Find where the given text appears and provide that cell's center as (x, y) coordinate. 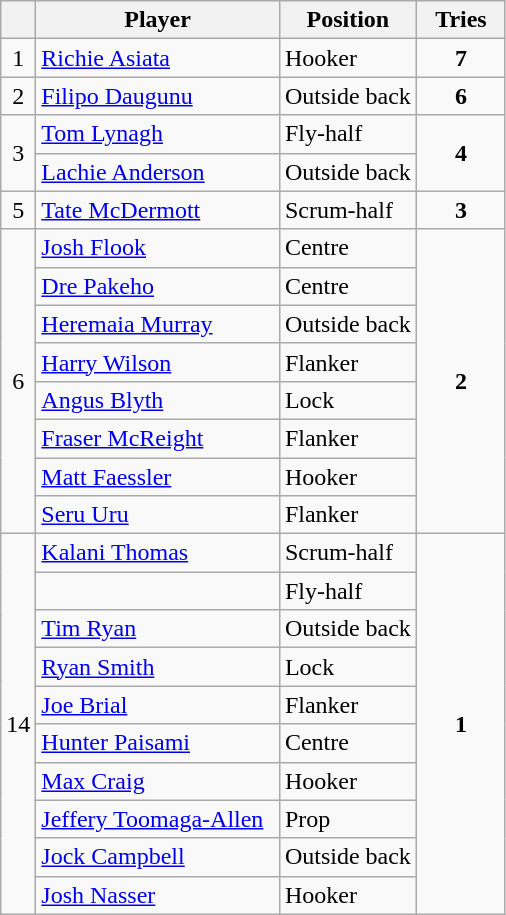
7 (460, 58)
Josh Flook (158, 248)
14 (18, 724)
Hunter Paisami (158, 743)
Matt Faessler (158, 477)
Filipo Daugunu (158, 96)
Lachie Anderson (158, 172)
Jeffery Toomaga-Allen (158, 819)
Tries (460, 20)
4 (460, 153)
Fraser McReight (158, 438)
Heremaia Murray (158, 324)
Tom Lynagh (158, 134)
5 (18, 210)
Richie Asiata (158, 58)
Seru Uru (158, 515)
Harry Wilson (158, 362)
Dre Pakeho (158, 286)
Josh Nasser (158, 895)
Ryan Smith (158, 667)
Player (158, 20)
Angus Blyth (158, 400)
Tate McDermott (158, 210)
Tim Ryan (158, 629)
Max Craig (158, 781)
Kalani Thomas (158, 553)
Position (348, 20)
Jock Campbell (158, 857)
Joe Brial (158, 705)
Prop (348, 819)
